For the text-containing cell, return its midpoint in (x, y) coordinate format. 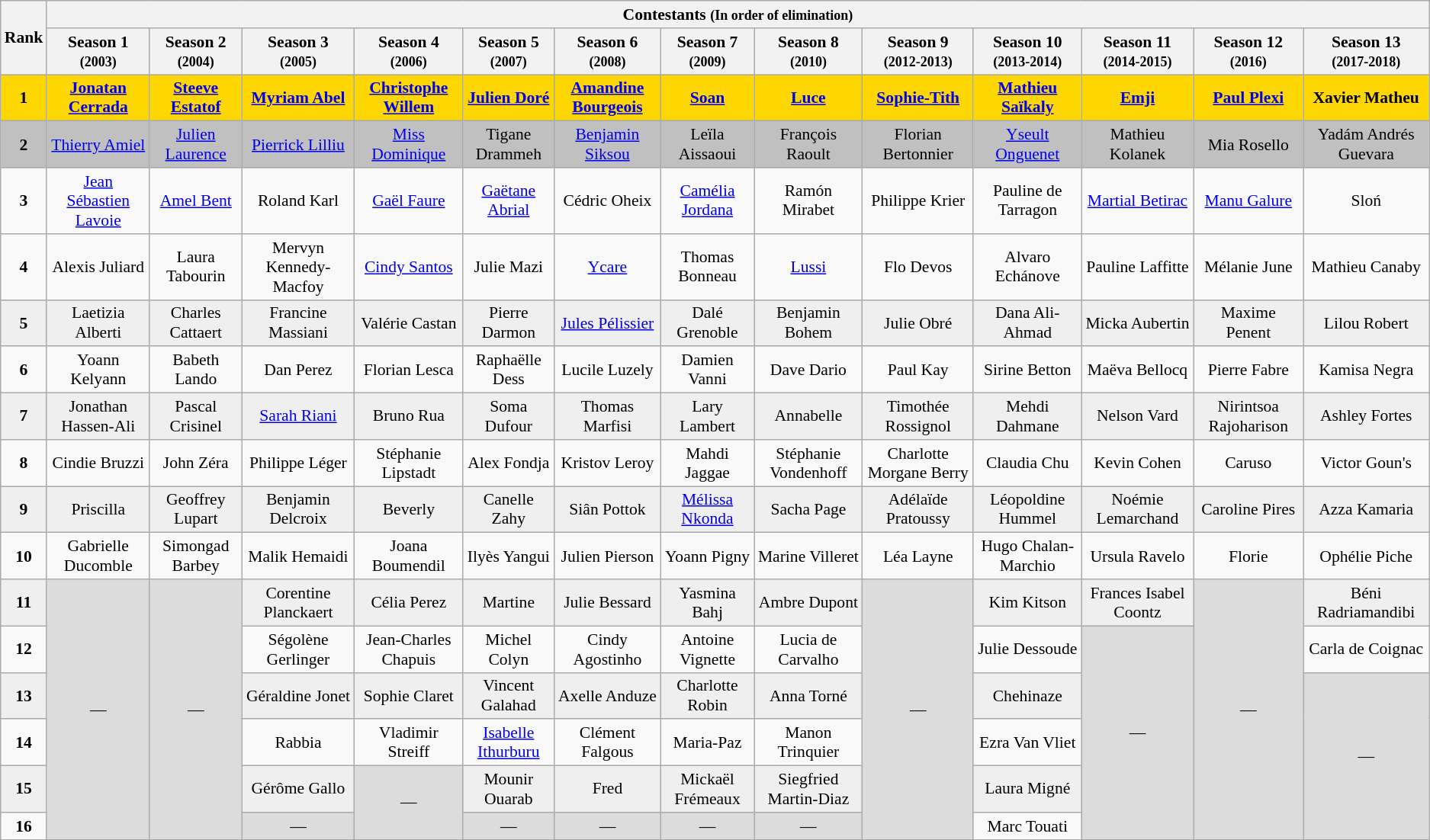
Paul Plexi (1248, 98)
Mickaël Frémeaux (708, 790)
Sacha Page (808, 509)
Mathieu Kolanek (1138, 145)
Julie Dessoude (1027, 649)
Julie Bessard (608, 602)
Kristov Leroy (608, 463)
Season 12 (2016) (1248, 52)
Ophélie Piche (1367, 556)
Sloń (1367, 201)
Laura Migné (1027, 790)
Timothée Rossignol (918, 416)
Bruno Rua (409, 416)
7 (24, 416)
Kim Kitson (1027, 602)
Season 9 (2012-2013) (918, 52)
Martine (509, 602)
Sophie-Tith (918, 98)
Miss Dominique (409, 145)
5 (24, 323)
3 (24, 201)
Priscilla (98, 509)
Axelle Anduze (608, 695)
Ilyès Yangui (509, 556)
Isabelle Ithurburu (509, 742)
Season 10 (2013-2014) (1027, 52)
Rank (24, 38)
Soan (708, 98)
Cédric Oheix (608, 201)
Marine Villeret (808, 556)
Florie (1248, 556)
Xavier Matheu (1367, 98)
Béni Radriamandibi (1367, 602)
Emji (1138, 98)
Claudia Chu (1027, 463)
2 (24, 145)
Ashley Fortes (1367, 416)
Thierry Amiel (98, 145)
Flo Devos (918, 267)
Frances Isabel Coontz (1138, 602)
Season 6 (2008) (608, 52)
Jean Sébastien Lavoie (98, 201)
Lilou Robert (1367, 323)
Yoann Kelyann (98, 370)
Maëva Bellocq (1138, 370)
Léa Layne (918, 556)
Alexis Juliard (98, 267)
Florian Lesca (409, 370)
9 (24, 509)
Carla de Coignac (1367, 649)
Stéphanie Lipstadt (409, 463)
Laetizia Alberti (98, 323)
Beverly (409, 509)
Mahdi Jaggae (708, 463)
Siegfried Martin-Diaz (808, 790)
4 (24, 267)
Joana Boumendil (409, 556)
Thomas Marfisi (608, 416)
Anna Torné (808, 695)
12 (24, 649)
Mervyn Kennedy-Macfoy (297, 267)
Laura Tabourin (195, 267)
Pauline Laffitte (1138, 267)
Gaëtane Abrial (509, 201)
Mathieu Canaby (1367, 267)
Steeve Estatof (195, 98)
Maria-Paz (708, 742)
Nirintsoa Rajoharison (1248, 416)
11 (24, 602)
Caruso (1248, 463)
Christophe Willem (409, 98)
Francine Massiani (297, 323)
Yseult Onguenet (1027, 145)
Cindie Bruzzi (98, 463)
Noémie Lemarchand (1138, 509)
Marc Touati (1027, 826)
Myriam Abel (297, 98)
Chehinaze (1027, 695)
Mounir Ouarab (509, 790)
Nelson Vard (1138, 416)
Julie Obré (918, 323)
Jonatan Cerrada (98, 98)
Siân Pottok (608, 509)
Season 5 (2007) (509, 52)
Julie Mazi (509, 267)
Season 7 (2009) (708, 52)
Jules Pélissier (608, 323)
John Zéra (195, 463)
Jonathan Hassen-Ali (98, 416)
Benjamin Delcroix (297, 509)
Pierre Darmon (509, 323)
13 (24, 695)
Gaël Faure (409, 201)
Victor Goun's (1367, 463)
8 (24, 463)
Alex Fondja (509, 463)
Geoffrey Lupart (195, 509)
Simongad Barbey (195, 556)
Yasmina Bahj (708, 602)
Julien Doré (509, 98)
Roland Karl (297, 201)
Adélaïde Pratoussy (918, 509)
Micka Aubertin (1138, 323)
Pierrick Lilliu (297, 145)
Vincent Galahad (509, 695)
Sirine Betton (1027, 370)
Fred (608, 790)
Season 13 (2017-2018) (1367, 52)
Camélia Jordana (708, 201)
Pascal Crisinel (195, 416)
Season 11 (2014-2015) (1138, 52)
Azza Kamaria (1367, 509)
Julien Laurence (195, 145)
Lary Lambert (708, 416)
Vladimir Streiff (409, 742)
Dan Perez (297, 370)
Géraldine Jonet (297, 695)
Ezra Van Vliet (1027, 742)
Philippe Léger (297, 463)
Valérie Castan (409, 323)
Jean-Charles Chapuis (409, 649)
Season 4 (2006) (409, 52)
Luce (808, 98)
Charles Cattaert (195, 323)
Ramón Mirabet (808, 201)
Charlotte Robin (708, 695)
Sophie Claret (409, 695)
Gabrielle Ducomble (98, 556)
Lussi (808, 267)
Caroline Pires (1248, 509)
Rabbia (297, 742)
Charlotte Morgane Berry (918, 463)
Contestants (In order of elimination) (737, 14)
Benjamin Bohem (808, 323)
Season 1 (2003) (98, 52)
Ycare (608, 267)
Kamisa Negra (1367, 370)
Florian Bertonnier (918, 145)
Dalé Grenoble (708, 323)
Mia Rosello (1248, 145)
Antoine Vignette (708, 649)
Lucia de Carvalho (808, 649)
Damien Vanni (708, 370)
Julien Pierson (608, 556)
Stéphanie Vondenhoff (808, 463)
Alvaro Echánove (1027, 267)
François Raoult (808, 145)
Célia Perez (409, 602)
Raphaëlle Dess (509, 370)
Cindy Agostinho (608, 649)
Léopoldine Hummel (1027, 509)
Gérôme Gallo (297, 790)
16 (24, 826)
Mathieu Saïkaly (1027, 98)
Pauline de Tarragon (1027, 201)
Mélanie June (1248, 267)
Thomas Bonneau (708, 267)
1 (24, 98)
6 (24, 370)
Mehdi Dahmane (1027, 416)
Dave Dario (808, 370)
Michel Colyn (509, 649)
Leïla Aissaoui (708, 145)
14 (24, 742)
Clément Falgous (608, 742)
Ursula Ravelo (1138, 556)
Season 3 (2005) (297, 52)
Manon Trinquier (808, 742)
Mélissa Nkonda (708, 509)
Malik Hemaidi (297, 556)
Season 2 (2004) (195, 52)
Tigane Drammeh (509, 145)
Manu Galure (1248, 201)
Amel Bent (195, 201)
Babeth Lando (195, 370)
Philippe Krier (918, 201)
Annabelle (808, 416)
Yadám Andrés Guevara (1367, 145)
Lucile Luzely (608, 370)
Season 8 (2010) (808, 52)
Cindy Santos (409, 267)
Benjamin Siksou (608, 145)
10 (24, 556)
Martial Betirac (1138, 201)
Hugo Chalan-Marchio (1027, 556)
Paul Kay (918, 370)
Soma Dufour (509, 416)
Sarah Riani (297, 416)
Ambre Dupont (808, 602)
Maxime Penent (1248, 323)
Yoann Pigny (708, 556)
Canelle Zahy (509, 509)
Kevin Cohen (1138, 463)
Amandine Bourgeois (608, 98)
Dana Ali-Ahmad (1027, 323)
Corentine Planckaert (297, 602)
Pierre Fabre (1248, 370)
Ségolène Gerlinger (297, 649)
15 (24, 790)
